Locate the cell with the specified text and output its [x, y] center coordinate. 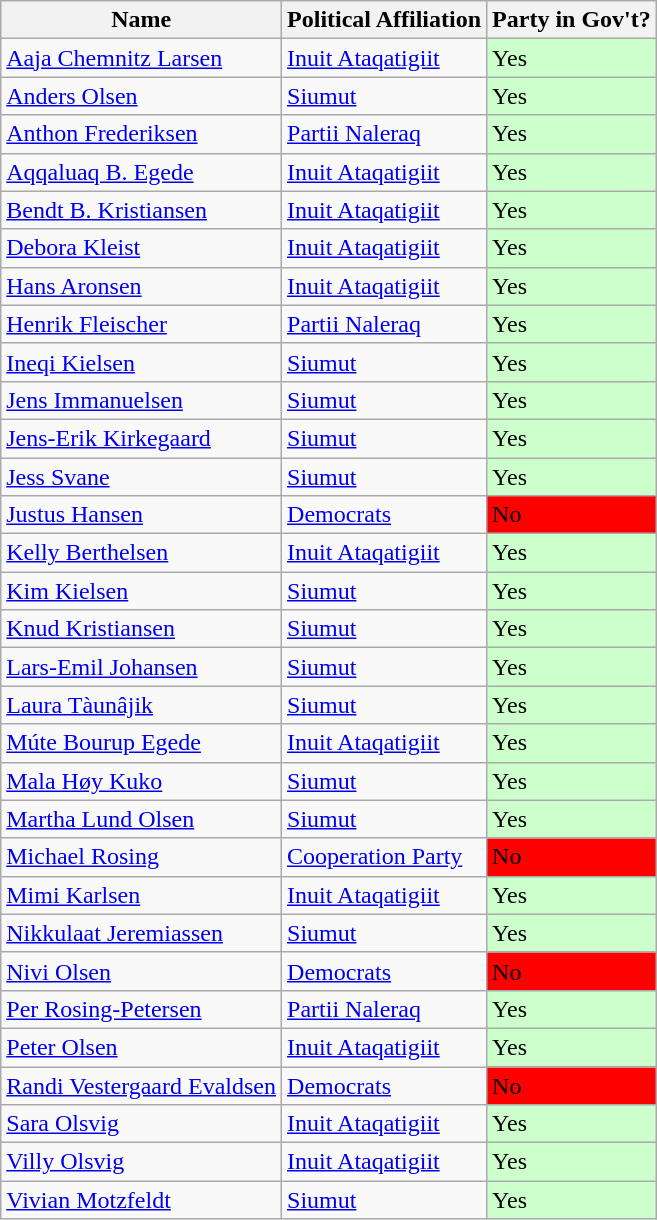
Aqqaluaq B. Egede [142, 172]
Cooperation Party [384, 857]
Michael Rosing [142, 857]
Mimi Karlsen [142, 895]
Villy Olsvig [142, 1162]
Múte Bourup Egede [142, 743]
Ineqi Kielsen [142, 362]
Randi Vestergaard Evaldsen [142, 1085]
Justus Hansen [142, 515]
Jens Immanuelsen [142, 400]
Per Rosing-Petersen [142, 1009]
Name [142, 20]
Vivian Motzfeldt [142, 1200]
Lars-Emil Johansen [142, 667]
Anders Olsen [142, 96]
Debora Kleist [142, 248]
Henrik Fleischer [142, 324]
Hans Aronsen [142, 286]
Jens-Erik Kirkegaard [142, 438]
Jess Svane [142, 477]
Nivi Olsen [142, 971]
Kelly Berthelsen [142, 553]
Peter Olsen [142, 1047]
Nikkulaat Jeremiassen [142, 933]
Anthon Frederiksen [142, 134]
Sara Olsvig [142, 1124]
Bendt B. Kristiansen [142, 210]
Mala Høy Kuko [142, 781]
Party in Gov't? [572, 20]
Martha Lund Olsen [142, 819]
Kim Kielsen [142, 591]
Knud Kristiansen [142, 629]
Political Affiliation [384, 20]
Aaja Chemnitz Larsen [142, 58]
Laura Tàunâjik [142, 705]
